Locate the cell with the specified text and output its [x, y] center coordinate. 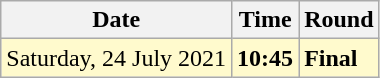
10:45 [266, 58]
Date [116, 20]
Round [339, 20]
Saturday, 24 July 2021 [116, 58]
Final [339, 58]
Time [266, 20]
